Locate the cell with the specified text and output its (X, Y) center coordinate. 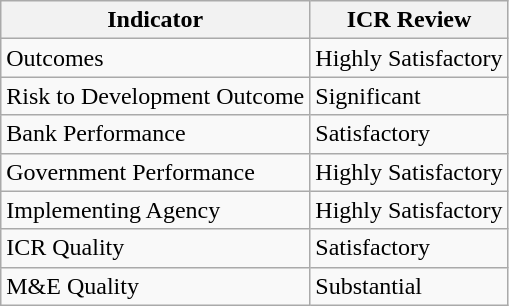
Risk to Development Outcome (156, 96)
Indicator (156, 20)
M&E Quality (156, 286)
Substantial (409, 286)
Significant (409, 96)
ICR Quality (156, 248)
Bank Performance (156, 134)
Implementing Agency (156, 210)
Government Performance (156, 172)
Outcomes (156, 58)
ICR Review (409, 20)
